Identify which cell holds the provided text, then report its (X, Y) central coordinate. 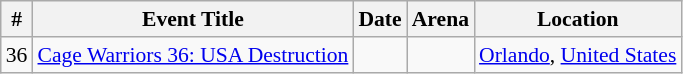
Location (578, 19)
Orlando, United States (578, 55)
Cage Warriors 36: USA Destruction (192, 55)
Arena (440, 19)
# (17, 19)
36 (17, 55)
Date (380, 19)
Event Title (192, 19)
